Identify which cell holds the provided text, then report its [X, Y] central coordinate. 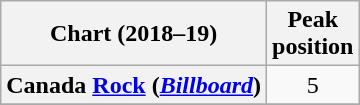
Chart (2018–19) [134, 34]
Peakposition [313, 34]
5 [313, 85]
Canada Rock (Billboard) [134, 85]
